Find where the given text appears and provide that cell's center as [x, y] coordinate. 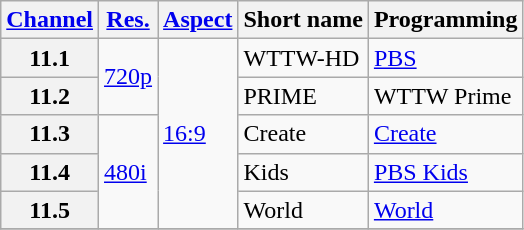
11.3 [50, 134]
Short name [303, 20]
Res. [128, 20]
PRIME [303, 96]
Kids [303, 172]
480i [128, 172]
Programming [446, 20]
11.2 [50, 96]
11.4 [50, 172]
WTTW-HD [303, 58]
PBS [446, 58]
Aspect [198, 20]
720p [128, 77]
16:9 [198, 134]
11.1 [50, 58]
WTTW Prime [446, 96]
Channel [50, 20]
PBS Kids [446, 172]
11.5 [50, 210]
